Determine the [x, y] coordinate at the center of the cell enclosing the given text.  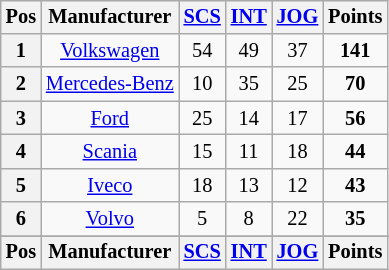
56 [355, 118]
141 [355, 51]
Ford [110, 118]
44 [355, 152]
4 [21, 152]
54 [202, 51]
12 [298, 185]
3 [21, 118]
22 [298, 219]
15 [202, 152]
Iveco [110, 185]
2 [21, 84]
37 [298, 51]
11 [249, 152]
14 [249, 118]
70 [355, 84]
Mercedes-Benz [110, 84]
10 [202, 84]
6 [21, 219]
49 [249, 51]
8 [249, 219]
17 [298, 118]
13 [249, 185]
1 [21, 51]
Volkswagen [110, 51]
Scania [110, 152]
Volvo [110, 219]
43 [355, 185]
